Capture the cell that displays the provided text and extract its (x, y) central coordinate. 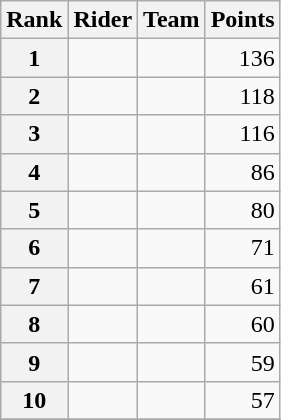
1 (34, 58)
Rank (34, 20)
10 (34, 400)
5 (34, 210)
116 (242, 134)
80 (242, 210)
59 (242, 362)
3 (34, 134)
Team (172, 20)
86 (242, 172)
61 (242, 286)
2 (34, 96)
60 (242, 324)
57 (242, 400)
Points (242, 20)
Rider (103, 20)
118 (242, 96)
6 (34, 248)
8 (34, 324)
9 (34, 362)
71 (242, 248)
136 (242, 58)
7 (34, 286)
4 (34, 172)
